Return the (x, y) coordinate for the center point of the cell that contains the specified text.  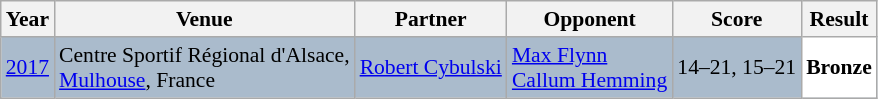
14–21, 15–21 (736, 68)
Year (28, 19)
2017 (28, 68)
Robert Cybulski (431, 68)
Bronze (839, 68)
Opponent (590, 19)
Venue (204, 19)
Partner (431, 19)
Score (736, 19)
Result (839, 19)
Max Flynn Callum Hemming (590, 68)
Centre Sportif Régional d'Alsace,Mulhouse, France (204, 68)
